Locate the cell with the specified text and output its [x, y] center coordinate. 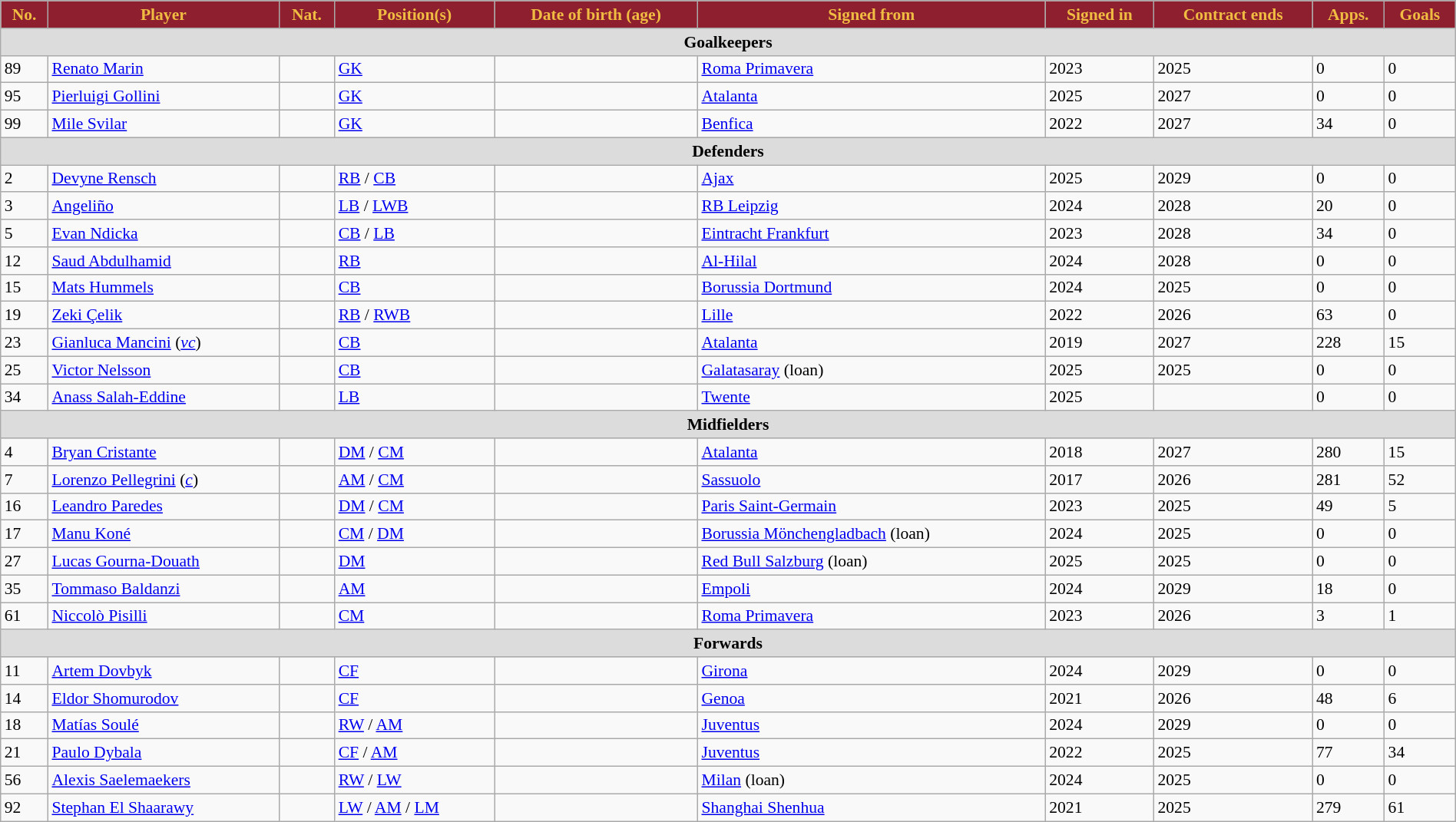
Victor Nelsson [163, 370]
14 [25, 698]
LB / LWB [415, 206]
AM [415, 589]
56 [25, 781]
Anass Salah-Eddine [163, 398]
LW / AM / LM [415, 807]
Renato Marin [163, 69]
1 [1421, 616]
Player [163, 15]
48 [1348, 698]
Nat. [306, 15]
Goals [1421, 15]
Niccolò Pisilli [163, 616]
35 [25, 589]
LB [415, 398]
Genoa [871, 698]
Angeliño [163, 206]
Devyne Rensch [163, 179]
63 [1348, 315]
95 [25, 97]
Borussia Dortmund [871, 288]
Zeki Çelik [163, 315]
Galatasaray (loan) [871, 370]
77 [1348, 753]
21 [25, 753]
Twente [871, 398]
Leandro Paredes [163, 507]
Midfielders [728, 425]
20 [1348, 206]
Eintracht Frankfurt [871, 233]
Apps. [1348, 15]
12 [25, 261]
27 [25, 562]
Tommaso Baldanzi [163, 589]
280 [1348, 452]
Evan Ndicka [163, 233]
2 [25, 179]
AM / CM [415, 480]
RB / RWB [415, 315]
Lille [871, 315]
Date of birth (age) [596, 15]
Ajax [871, 179]
17 [25, 534]
2018 [1100, 452]
Mile Svilar [163, 124]
23 [25, 343]
RB Leipzig [871, 206]
Contract ends [1233, 15]
Shanghai Shenhua [871, 807]
Saud Abdulhamid [163, 261]
11 [25, 671]
DM [415, 562]
Alexis Saelemaekers [163, 781]
CM / DM [415, 534]
19 [25, 315]
89 [25, 69]
Mats Hummels [163, 288]
CM [415, 616]
Pierluigi Gollini [163, 97]
Eldor Shomurodov [163, 698]
Gianluca Mancini (vc) [163, 343]
Signed from [871, 15]
RB [415, 261]
6 [1421, 698]
4 [25, 452]
281 [1348, 480]
228 [1348, 343]
Red Bull Salzburg (loan) [871, 562]
CB / LB [415, 233]
92 [25, 807]
7 [25, 480]
No. [25, 15]
Paulo Dybala [163, 753]
CF / AM [415, 753]
Al-Hilal [871, 261]
Matías Soulé [163, 725]
52 [1421, 480]
Girona [871, 671]
49 [1348, 507]
Stephan El Shaarawy [163, 807]
Goalkeepers [728, 42]
Paris Saint-Germain [871, 507]
Manu Koné [163, 534]
99 [25, 124]
2017 [1100, 480]
Borussia Mönchengladbach (loan) [871, 534]
Milan (loan) [871, 781]
Benfica [871, 124]
Position(s) [415, 15]
Artem Dovbyk [163, 671]
Signed in [1100, 15]
2019 [1100, 343]
25 [25, 370]
RW / AM [415, 725]
Empoli [871, 589]
RW / LW [415, 781]
Defenders [728, 151]
Sassuolo [871, 480]
Lucas Gourna-Douath [163, 562]
Forwards [728, 644]
16 [25, 507]
Bryan Cristante [163, 452]
RB / CB [415, 179]
279 [1348, 807]
Lorenzo Pellegrini (c) [163, 480]
